Return the (X, Y) coordinate for the center point of the cell that contains the specified text.  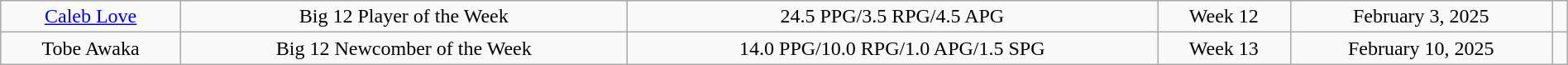
February 10, 2025 (1421, 48)
Week 13 (1224, 48)
Big 12 Player of the Week (404, 17)
24.5 PPG/3.5 RPG/4.5 APG (892, 17)
Big 12 Newcomber of the Week (404, 48)
Week 12 (1224, 17)
14.0 PPG/10.0 RPG/1.0 APG/1.5 SPG (892, 48)
Tobe Awaka (91, 48)
February 3, 2025 (1421, 17)
Caleb Love (91, 17)
